Capture the cell that displays the provided text and extract its (X, Y) central coordinate. 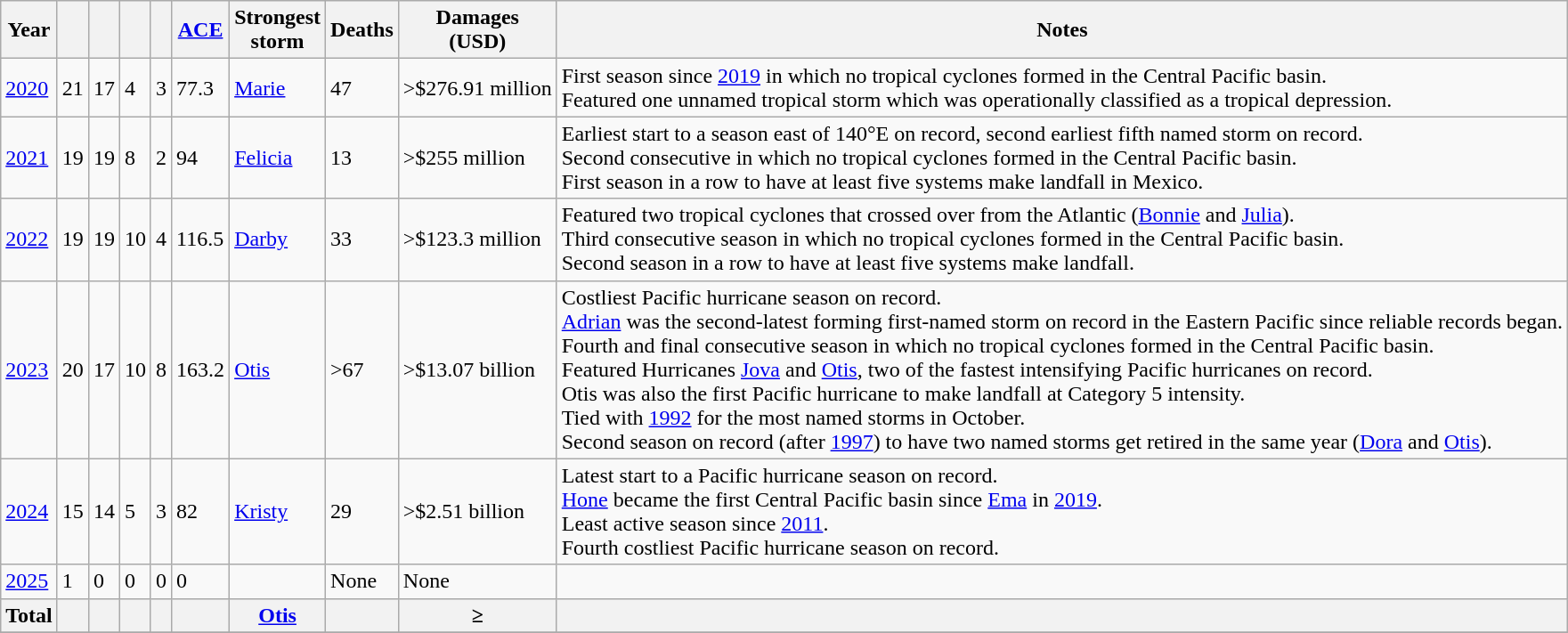
>67 (362, 369)
116.5 (201, 239)
Notes (1061, 30)
Strongeststorm (278, 30)
2022 (29, 239)
Damages(USD) (477, 30)
21 (73, 87)
33 (362, 239)
2025 (29, 581)
47 (362, 87)
94 (201, 158)
2021 (29, 158)
>$276.91 million (477, 87)
Total (29, 615)
2 (160, 158)
163.2 (201, 369)
>$2.51 billion (477, 511)
ACE (201, 30)
5 (135, 511)
14 (103, 511)
>$255 million (477, 158)
Kristy (278, 511)
Felicia (278, 158)
Marie (278, 87)
82 (201, 511)
Darby (278, 239)
29 (362, 511)
>$123.3 million (477, 239)
13 (362, 158)
≥ (477, 615)
>$13.07 billion (477, 369)
15 (73, 511)
1 (73, 581)
Deaths (362, 30)
2020 (29, 87)
2023 (29, 369)
Year (29, 30)
2024 (29, 511)
20 (73, 369)
77.3 (201, 87)
